Locate the cell with the specified text and output its [x, y] center coordinate. 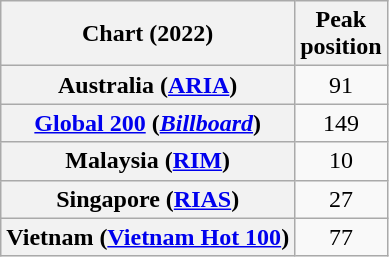
Peakposition [341, 34]
149 [341, 123]
Global 200 (Billboard) [148, 123]
91 [341, 85]
10 [341, 161]
Vietnam (Vietnam Hot 100) [148, 237]
77 [341, 237]
27 [341, 199]
Australia (ARIA) [148, 85]
Malaysia (RIM) [148, 161]
Singapore (RIAS) [148, 199]
Chart (2022) [148, 34]
